Extract the [X, Y] coordinate from the center of the cell holding the provided text.  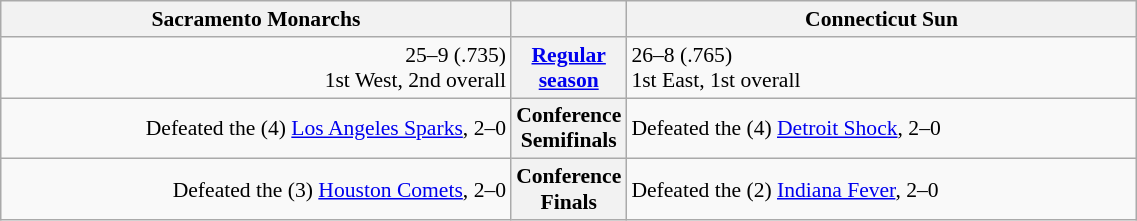
Regular season [568, 68]
Conference Semifinals [568, 128]
Conference Finals [568, 190]
26–8 (.765)1st East, 1st overall [882, 68]
Defeated the (4) Los Angeles Sparks, 2–0 [256, 128]
Defeated the (2) Indiana Fever, 2–0 [882, 190]
Sacramento Monarchs [256, 19]
Defeated the (3) Houston Comets, 2–0 [256, 190]
25–9 (.735)1st West, 2nd overall [256, 68]
Connecticut Sun [882, 19]
Defeated the (4) Detroit Shock, 2–0 [882, 128]
